Return the [X, Y] coordinate for the center point of the cell that contains the specified text.  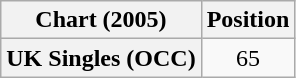
UK Singles (OCC) [101, 58]
65 [248, 58]
Chart (2005) [101, 20]
Position [248, 20]
